Return [x, y] of the center of cell containing provided text 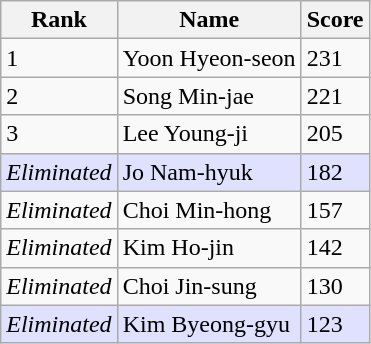
Lee Young-ji [209, 134]
123 [335, 324]
231 [335, 58]
Name [209, 20]
Kim Ho-jin [209, 248]
Kim Byeong-gyu [209, 324]
Choi Min-hong [209, 210]
221 [335, 96]
157 [335, 210]
130 [335, 286]
Yoon Hyeon-seon [209, 58]
3 [59, 134]
Score [335, 20]
Jo Nam-hyuk [209, 172]
1 [59, 58]
205 [335, 134]
2 [59, 96]
Song Min-jae [209, 96]
Rank [59, 20]
142 [335, 248]
182 [335, 172]
Choi Jin-sung [209, 286]
